Determine the (X, Y) coordinate at the center of the cell enclosing the given text.  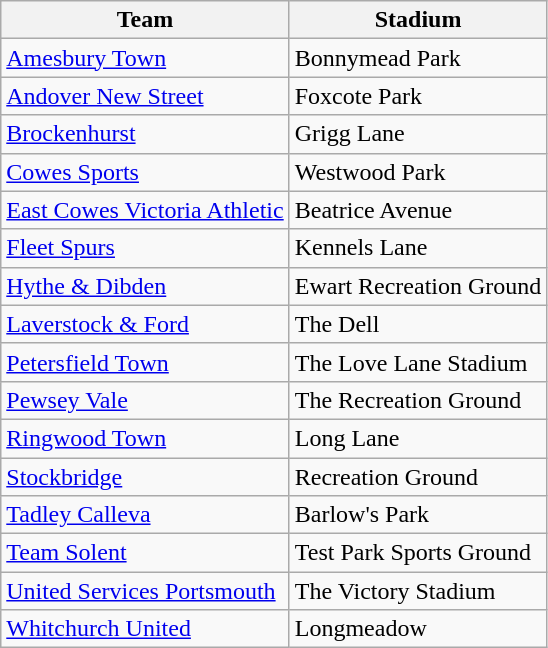
Brockenhurst (145, 134)
Test Park Sports Ground (418, 553)
Cowes Sports (145, 172)
Pewsey Vale (145, 400)
East Cowes Victoria Athletic (145, 210)
Beatrice Avenue (418, 210)
Petersfield Town (145, 362)
Long Lane (418, 438)
Amesbury Town (145, 58)
Ringwood Town (145, 438)
Andover New Street (145, 96)
The Dell (418, 324)
United Services Portsmouth (145, 591)
Whitchurch United (145, 629)
The Love Lane Stadium (418, 362)
The Recreation Ground (418, 400)
Grigg Lane (418, 134)
Longmeadow (418, 629)
Bonnymead Park (418, 58)
Ewart Recreation Ground (418, 286)
Westwood Park (418, 172)
Fleet Spurs (145, 248)
Team Solent (145, 553)
Barlow's Park (418, 515)
Foxcote Park (418, 96)
Stadium (418, 20)
The Victory Stadium (418, 591)
Laverstock & Ford (145, 324)
Stockbridge (145, 477)
Kennels Lane (418, 248)
Recreation Ground (418, 477)
Team (145, 20)
Tadley Calleva (145, 515)
Hythe & Dibden (145, 286)
